Output the [x, y] coordinate of the center of the cell containing the given text.  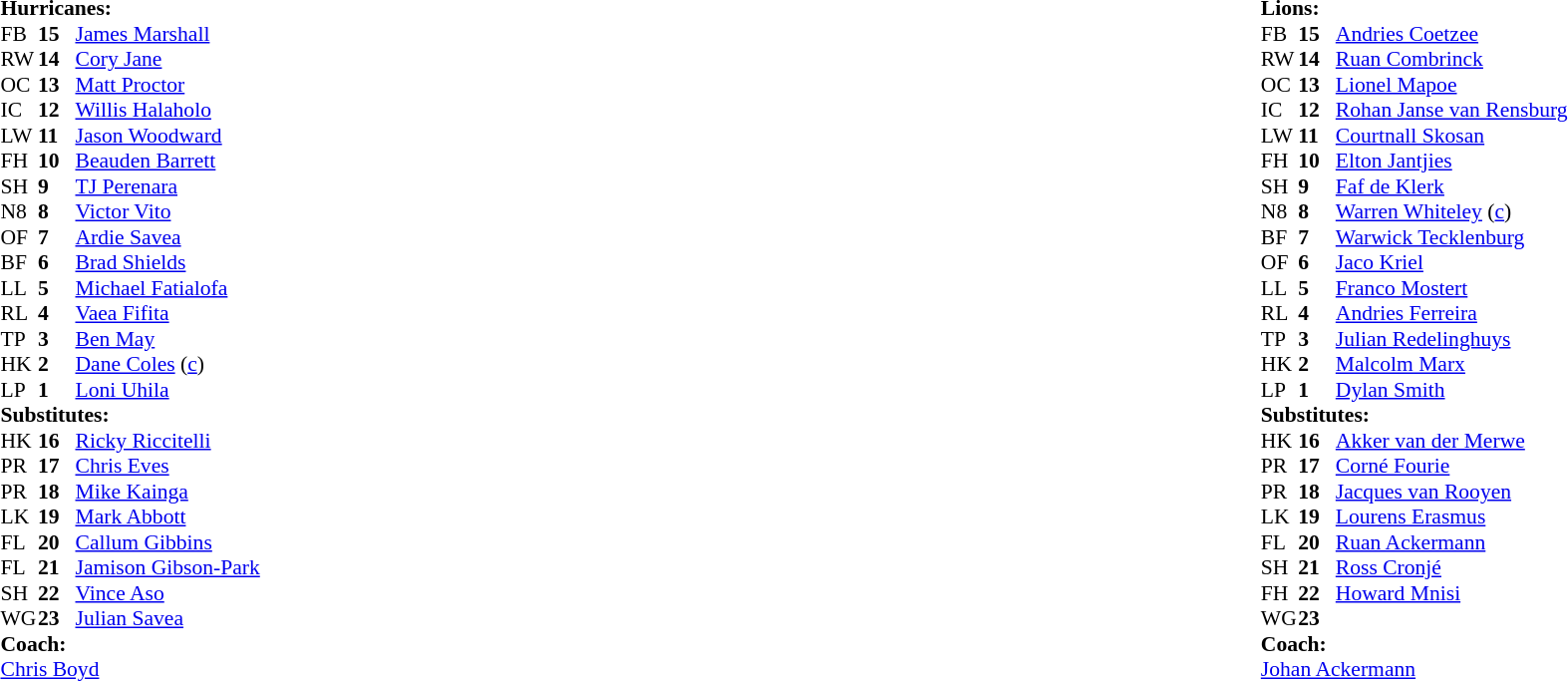
Callum Gibbins [167, 542]
Ross Cronjé [1451, 567]
Vince Aso [167, 593]
Vaea Fifita [167, 314]
Andries Ferreira [1451, 314]
Victor Vito [167, 212]
Jaco Kriel [1451, 262]
Brad Shields [167, 262]
Julian Redelinghuys [1451, 339]
Andries Coetzee [1451, 34]
Courtnall Skosan [1451, 136]
Malcolm Marx [1451, 364]
Rohan Janse van Rensburg [1451, 111]
Akker van der Merwe [1451, 441]
Jason Woodward [167, 136]
Matt Proctor [167, 85]
Mike Kainga [167, 492]
Howard Mnisi [1451, 593]
Ardie Savea [167, 237]
Julian Savea [167, 619]
Lionel Mapoe [1451, 85]
Dylan Smith [1451, 390]
Loni Uhila [167, 390]
Faf de Klerk [1451, 186]
Dane Coles (c) [167, 364]
Lourens Erasmus [1451, 517]
Mark Abbott [167, 517]
Jamison Gibson-Park [167, 567]
Cory Jane [167, 59]
Ruan Combrinck [1451, 59]
Ricky Riccitelli [167, 441]
TJ Perenara [167, 186]
Michael Fatialofa [167, 288]
Jacques van Rooyen [1451, 492]
Corné Fourie [1451, 466]
Ruan Ackermann [1451, 542]
Warren Whiteley (c) [1451, 212]
Ben May [167, 339]
Beauden Barrett [167, 161]
Warwick Tecklenburg [1451, 237]
Franco Mostert [1451, 288]
James Marshall [167, 34]
Chris Eves [167, 466]
Elton Jantjies [1451, 161]
Willis Halaholo [167, 111]
